Return the (x, y) coordinate for the center point of the cell that contains the specified text.  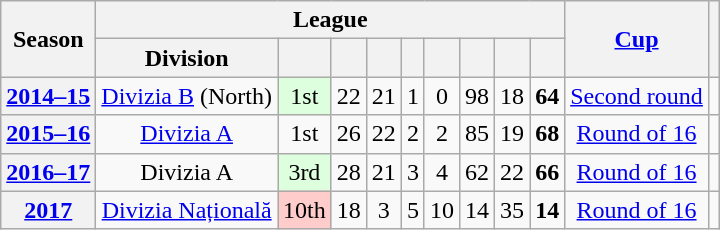
5 (412, 210)
Division (187, 58)
2015–16 (48, 134)
Season (48, 39)
2014–15 (48, 96)
Divizia B (North) (187, 96)
Divizia Națională (187, 210)
28 (348, 172)
62 (476, 172)
2016–17 (48, 172)
19 (512, 134)
2017 (48, 210)
68 (548, 134)
0 (442, 96)
3rd (305, 172)
Cup (637, 39)
10 (442, 210)
League (330, 20)
66 (548, 172)
98 (476, 96)
64 (548, 96)
Second round (637, 96)
35 (512, 210)
26 (348, 134)
10th (305, 210)
85 (476, 134)
1 (412, 96)
4 (442, 172)
